Return the [x, y] coordinate for the center point of the cell that contains the specified text.  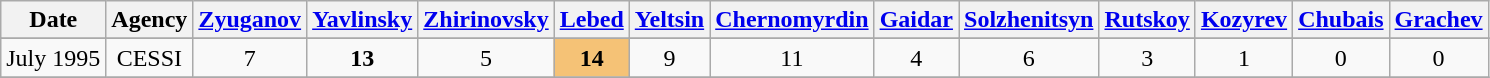
Rutskoy [1147, 20]
Yeltsin [669, 20]
Chubais [1341, 20]
Agency [150, 20]
Date [54, 20]
7 [250, 58]
3 [1147, 58]
Zhirinovsky [486, 20]
Zyuganov [250, 20]
14 [592, 58]
9 [669, 58]
13 [362, 58]
Chernomyrdin [792, 20]
Grachev [1438, 20]
1 [1244, 58]
Solzhenitsyn [1028, 20]
CESSI [150, 58]
6 [1028, 58]
4 [916, 58]
Lebed [592, 20]
July 1995 [54, 58]
Yavlinsky [362, 20]
Gaidar [916, 20]
11 [792, 58]
Kozyrev [1244, 20]
5 [486, 58]
